Pinpoint the cell where the given text exists, returning its (X, Y) midpoint coordinate. 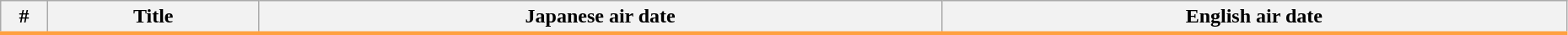
Japanese air date (601, 17)
Title (154, 17)
English air date (1253, 17)
# (24, 17)
